Pinpoint the cell where the given text exists, returning its (x, y) midpoint coordinate. 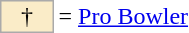
† (27, 16)
